Detect which cell encompasses the target text, then output its (X, Y) center coordinate. 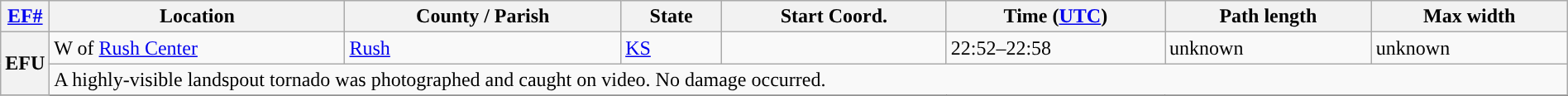
State (672, 17)
KS (672, 48)
22:52–22:58 (1055, 48)
Path length (1269, 17)
EF# (25, 17)
Rush (483, 48)
A highly-visible landspout tornado was photographed and caught on video. No damage occurred. (809, 79)
Start Coord. (834, 17)
County / Parish (483, 17)
Time (UTC) (1055, 17)
EFU (25, 64)
Max width (1469, 17)
Location (197, 17)
W of Rush Center (197, 48)
